Pinpoint the cell where the given text exists, returning its (X, Y) midpoint coordinate. 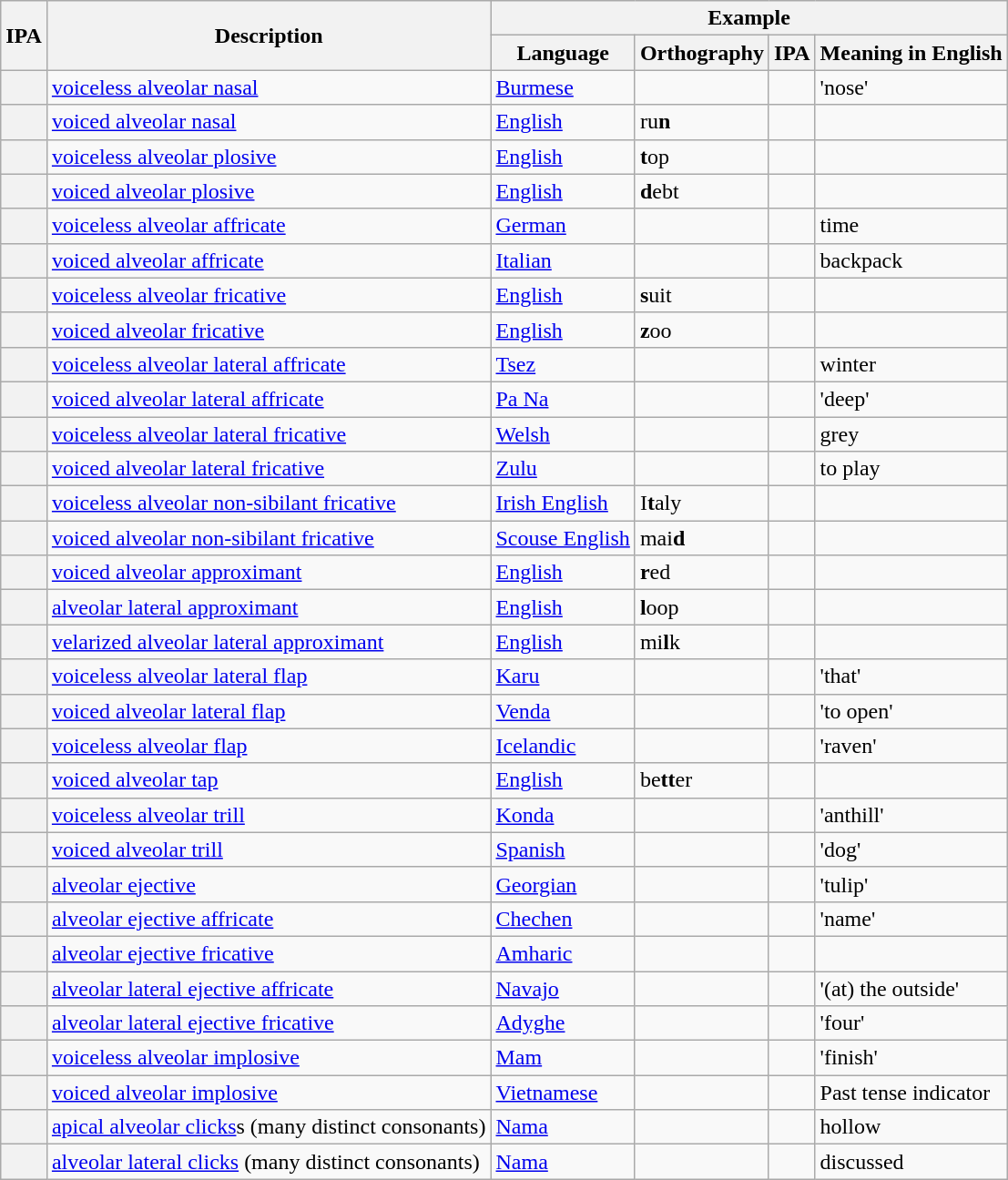
Karu (563, 676)
red (701, 573)
Orthography (701, 53)
'to open' (911, 711)
Konda (563, 815)
Language (563, 53)
to play (911, 469)
voiceless alveolar lateral affricate (269, 364)
voiceless alveolar nasal (269, 87)
voiced alveolar fricative (269, 330)
loop (701, 607)
grey (911, 434)
suit (701, 295)
Irish English (563, 504)
debt (701, 191)
Adyghe (563, 1023)
Meaning in English (911, 53)
velarized alveolar lateral approximant (269, 642)
'four' (911, 1023)
'finish' (911, 1058)
alveolar ejective fricative (269, 953)
voiceless alveolar lateral flap (269, 676)
maid (701, 538)
backpack (911, 260)
'nose' (911, 87)
Burmese (563, 87)
Spanish (563, 849)
voiceless alveolar trill (269, 815)
Description (269, 36)
alveolar lateral ejective fricative (269, 1023)
alveolar ejective affricate (269, 919)
Navajo (563, 988)
alveolar lateral ejective affricate (269, 988)
'(at) the outside' (911, 988)
voiceless alveolar implosive (269, 1058)
winter (911, 364)
Italian (563, 260)
voiceless alveolar fricative (269, 295)
Pa Na (563, 399)
alveolar lateral approximant (269, 607)
voiced alveolar approximant (269, 573)
Welsh (563, 434)
'dog' (911, 849)
'tulip' (911, 884)
Venda (563, 711)
Vietnamese (563, 1093)
alveolar lateral clicks (many distinct consonants) (269, 1162)
Zulu (563, 469)
'that' (911, 676)
voiced alveolar lateral flap (269, 711)
'anthill' (911, 815)
'deep' (911, 399)
Example (748, 18)
Tsez (563, 364)
voiced alveolar non-sibilant fricative (269, 538)
voiced alveolar tap (269, 780)
Past tense indicator (911, 1093)
voiced alveolar lateral fricative (269, 469)
voiceless alveolar non-sibilant fricative (269, 504)
'name' (911, 919)
'raven' (911, 746)
time (911, 226)
voiceless alveolar affricate (269, 226)
top (701, 157)
voiced alveolar plosive (269, 191)
Icelandic (563, 746)
hollow (911, 1127)
discussed (911, 1162)
Scouse English (563, 538)
voiceless alveolar lateral fricative (269, 434)
alveolar ejective (269, 884)
voiced alveolar implosive (269, 1093)
voiced alveolar trill (269, 849)
voiceless alveolar flap (269, 746)
apical alveolar clickss (many distinct consonants) (269, 1127)
Chechen (563, 919)
voiceless alveolar plosive (269, 157)
Mam (563, 1058)
German (563, 226)
voiced alveolar lateral affricate (269, 399)
voiced alveolar nasal (269, 122)
Italy (701, 504)
run (701, 122)
Georgian (563, 884)
better (701, 780)
voiced alveolar affricate (269, 260)
milk (701, 642)
Amharic (563, 953)
zoo (701, 330)
